Search for the cell housing the specified text and yield its [x, y] center coordinate. 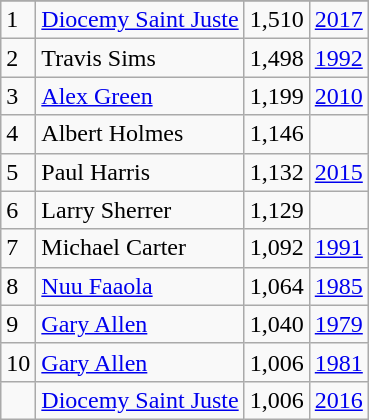
1,510 [276, 20]
1991 [338, 248]
1,498 [276, 58]
2017 [338, 20]
7 [18, 248]
1979 [338, 324]
1,199 [276, 96]
2015 [338, 172]
Paul Harris [140, 172]
2016 [338, 400]
1,146 [276, 134]
1981 [338, 362]
1985 [338, 286]
1 [18, 20]
3 [18, 96]
Alex Green [140, 96]
Larry Sherrer [140, 210]
Albert Holmes [140, 134]
Nuu Faaola [140, 286]
4 [18, 134]
6 [18, 210]
10 [18, 362]
8 [18, 286]
Travis Sims [140, 58]
9 [18, 324]
1,092 [276, 248]
1,132 [276, 172]
2010 [338, 96]
1,040 [276, 324]
5 [18, 172]
2 [18, 58]
Michael Carter [140, 248]
1,129 [276, 210]
1992 [338, 58]
1,064 [276, 286]
